Extract the [x, y] coordinate from the center of the cell holding the provided text.  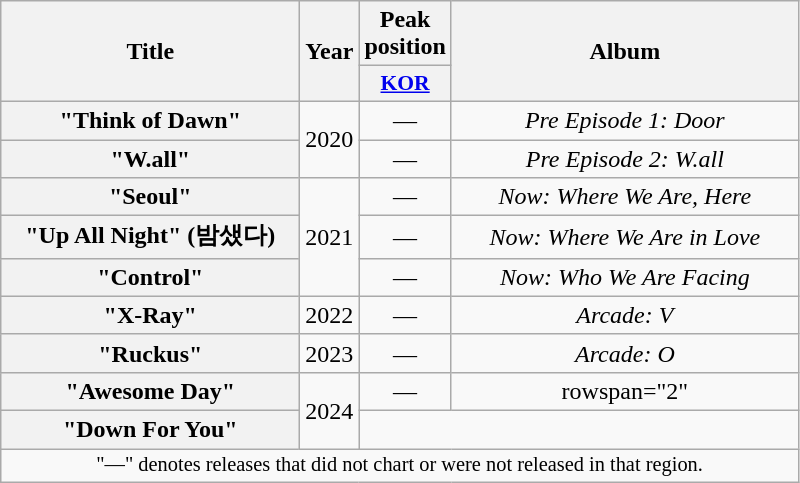
"Down For You" [150, 429]
2022 [330, 315]
Pre Episode 1: Door [624, 120]
Pre Episode 2: W.all [624, 159]
Arcade: V [624, 315]
Now: Who We Are Facing [624, 277]
"X-Ray" [150, 315]
2021 [330, 238]
Now: Where We Are in Love [624, 238]
2023 [330, 353]
Now: Where We Are, Here [624, 197]
Year [330, 52]
rowspan="2" [624, 391]
"Up All Night" (밤샜다) [150, 238]
"Ruckus" [150, 353]
Arcade: O [624, 353]
"—" denotes releases that did not chart or were not released in that region. [400, 465]
"Control" [150, 277]
Peak position [405, 34]
"Seoul" [150, 197]
2024 [330, 410]
2020 [330, 139]
KOR [405, 84]
Title [150, 52]
"Awesome Day" [150, 391]
"W.all" [150, 159]
"Think of Dawn" [150, 120]
Album [624, 52]
